Locate the cell with the specified text and output its [X, Y] center coordinate. 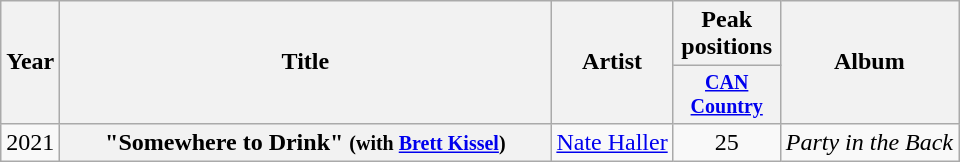
Nate Haller [612, 142]
Party in the Back [869, 142]
25 [726, 142]
CAN Country [726, 94]
Artist [612, 62]
2021 [30, 142]
Title [306, 62]
Peak positions [726, 34]
Year [30, 62]
"Somewhere to Drink" (with Brett Kissel) [306, 142]
Album [869, 62]
